Pinpoint the cell where the given text exists, returning its (x, y) midpoint coordinate. 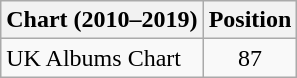
87 (250, 58)
UK Albums Chart (102, 58)
Position (250, 20)
Chart (2010–2019) (102, 20)
